Determine the [X, Y] coordinate at the center of the cell enclosing the given text.  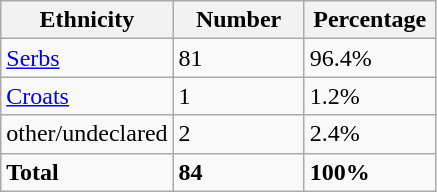
81 [238, 58]
96.4% [370, 58]
1.2% [370, 96]
2.4% [370, 134]
Total [87, 172]
other/undeclared [87, 134]
Ethnicity [87, 20]
84 [238, 172]
Croats [87, 96]
Serbs [87, 58]
Percentage [370, 20]
2 [238, 134]
100% [370, 172]
Number [238, 20]
1 [238, 96]
